Return the (x, y) coordinate for the center point of the cell that contains the specified text.  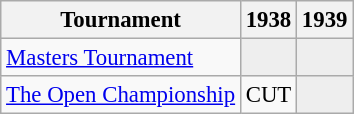
The Open Championship (121, 95)
Tournament (121, 20)
Masters Tournament (121, 58)
1938 (268, 20)
CUT (268, 95)
1939 (325, 20)
